Find where the given text appears and provide that cell's center as (x, y) coordinate. 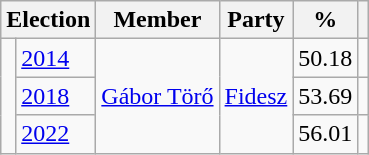
Member (158, 20)
2022 (56, 134)
53.69 (326, 96)
% (326, 20)
Election (48, 20)
Gábor Törő (158, 96)
Party (256, 20)
2018 (56, 96)
Fidesz (256, 96)
50.18 (326, 58)
56.01 (326, 134)
2014 (56, 58)
